Detect which cell encompasses the target text, then output its [X, Y] center coordinate. 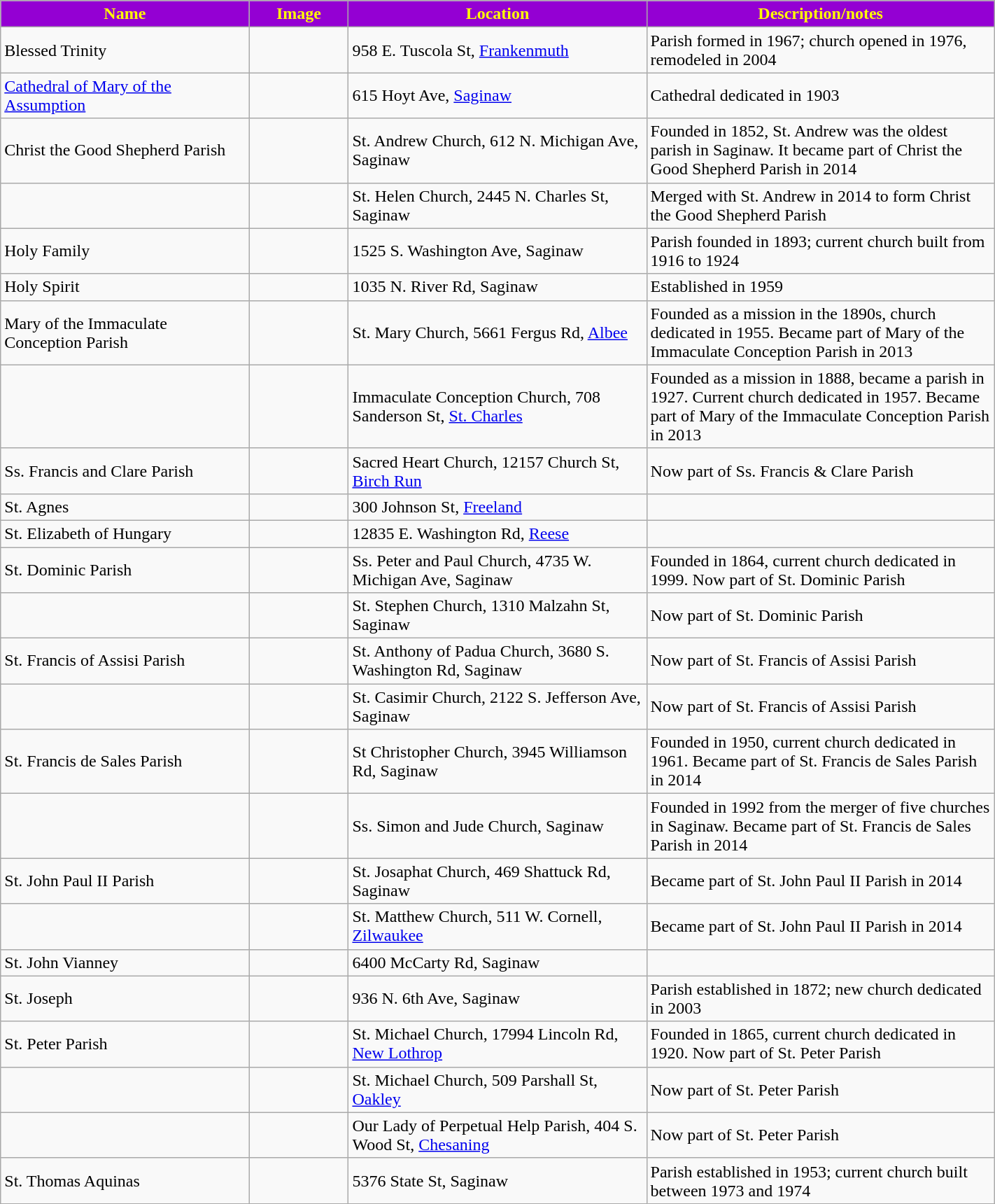
Ss. Francis and Clare Parish [125, 470]
Holy Spirit [125, 287]
St. Peter Parish [125, 1044]
St. Michael Church, 509 Parshall St, Oakley [497, 1089]
Our Lady of Perpetual Help Parish, 404 S. Wood St, Chesaning [497, 1135]
Blessed Trinity [125, 50]
Location [497, 14]
Christ the Good Shepherd Parish [125, 150]
St. Francis de Sales Parish [125, 762]
Now part of Ss. Francis & Clare Parish [820, 470]
Sacred Heart Church, 12157 Church St, Birch Run [497, 470]
St. Mary Church, 5661 Fergus Rd, Albee [497, 332]
Parish established in 1872; new church dedicated in 2003 [820, 998]
Parish founded in 1893; current church built from 1916 to 1924 [820, 251]
Cathedral of Mary of the Assumption [125, 95]
St. Stephen Church, 1310 Malzahn St, Saginaw [497, 616]
12835 E. Washington Rd, Reese [497, 533]
1035 N. River Rd, Saginaw [497, 287]
Parish established in 1953; current church built between 1973 and 1974 [820, 1180]
St. Dominic Parish [125, 570]
St Christopher Church, 3945 Williamson Rd, Saginaw [497, 762]
5376 State St, Saginaw [497, 1180]
936 N. 6th Ave, Saginaw [497, 998]
St. Joseph [125, 998]
Description/notes [820, 14]
St. Agnes [125, 507]
St. Casimir Church, 2122 S. Jefferson Ave, Saginaw [497, 707]
Name [125, 14]
Image [299, 14]
Holy Family [125, 251]
St. Elizabeth of Hungary [125, 533]
Immaculate Conception Church, 708 Sanderson St, St. Charles [497, 406]
St. Helen Church, 2445 N. Charles St, Saginaw [497, 206]
Cathedral dedicated in 1903 [820, 95]
St. Andrew Church, 612 N. Michigan Ave, Saginaw [497, 150]
615 Hoyt Ave, Saginaw [497, 95]
Founded in 1864, current church dedicated in 1999. Now part of St. Dominic Parish [820, 570]
Founded in 1992 from the merger of five churches in Saginaw. Became part of St. Francis de Sales Parish in 2014 [820, 826]
300 Johnson St, Freeland [497, 507]
St. Anthony of Padua Church, 3680 S. Washington Rd, Saginaw [497, 661]
St. Josaphat Church, 469 Shattuck Rd, Saginaw [497, 881]
Now part of St. Dominic Parish [820, 616]
St. Francis of Assisi Parish [125, 661]
St. John Paul II Parish [125, 881]
1525 S. Washington Ave, Saginaw [497, 251]
St. Thomas Aquinas [125, 1180]
Ss. Peter and Paul Church, 4735 W. Michigan Ave, Saginaw [497, 570]
St. Michael Church, 17994 Lincoln Rd, New Lothrop [497, 1044]
Founded as a mission in the 1890s, church dedicated in 1955. Became part of Mary of the Immaculate Conception Parish in 2013 [820, 332]
958 E. Tuscola St, Frankenmuth [497, 50]
6400 McCarty Rd, Saginaw [497, 962]
Mary of the Immaculate Conception Parish [125, 332]
Parish formed in 1967; church opened in 1976, remodeled in 2004 [820, 50]
Founded in 1852, St. Andrew was the oldest parish in Saginaw. It became part of Christ the Good Shepherd Parish in 2014 [820, 150]
Founded in 1950, current church dedicated in 1961. Became part of St. Francis de Sales Parish in 2014 [820, 762]
St. Matthew Church, 511 W. Cornell, Zilwaukee [497, 927]
Ss. Simon and Jude Church, Saginaw [497, 826]
Merged with St. Andrew in 2014 to form Christ the Good Shepherd Parish [820, 206]
Established in 1959 [820, 287]
Founded in 1865, current church dedicated in 1920. Now part of St. Peter Parish [820, 1044]
St. John Vianney [125, 962]
